Output the [X, Y] coordinate of the center of the cell containing the given text.  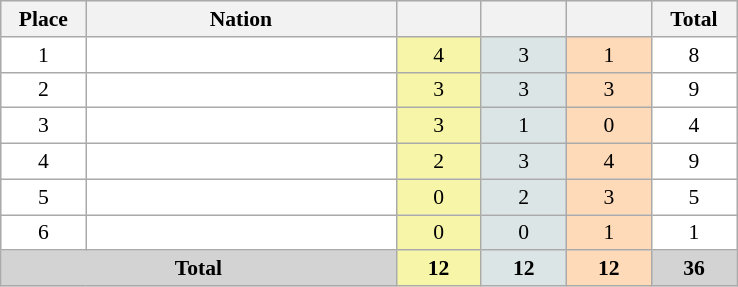
36 [694, 269]
Place [44, 19]
6 [44, 233]
Nation [241, 19]
8 [694, 55]
